Search for the cell housing the specified text and yield its (x, y) center coordinate. 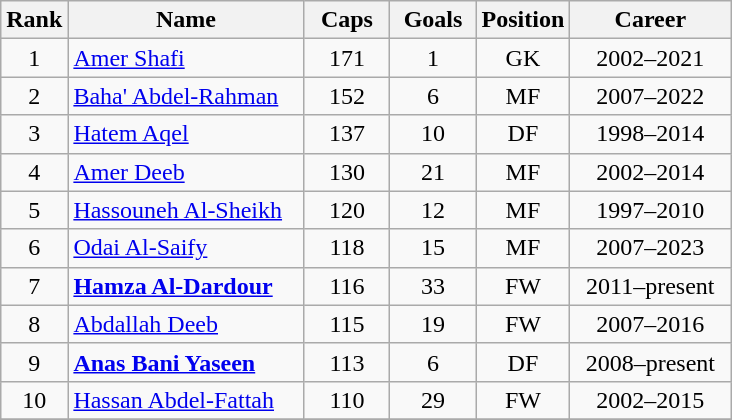
2008–present (650, 362)
2007–2023 (650, 248)
33 (433, 286)
Hamza Al-Dardour (186, 286)
110 (347, 400)
2007–2022 (650, 96)
Name (186, 20)
3 (34, 134)
1998–2014 (650, 134)
Baha' Abdel-Rahman (186, 96)
2 (34, 96)
Position (523, 20)
29 (433, 400)
113 (347, 362)
Caps (347, 20)
152 (347, 96)
120 (347, 210)
116 (347, 286)
118 (347, 248)
21 (433, 172)
Hatem Aqel (186, 134)
8 (34, 324)
Amer Deeb (186, 172)
19 (433, 324)
Hassouneh Al-Sheikh (186, 210)
Career (650, 20)
2002–2015 (650, 400)
Amer Shafi (186, 58)
7 (34, 286)
Hassan Abdel-Fattah (186, 400)
137 (347, 134)
2007–2016 (650, 324)
9 (34, 362)
5 (34, 210)
2002–2014 (650, 172)
12 (433, 210)
130 (347, 172)
Goals (433, 20)
15 (433, 248)
GK (523, 58)
Abdallah Deeb (186, 324)
Rank (34, 20)
Odai Al-Saify (186, 248)
171 (347, 58)
4 (34, 172)
1997–2010 (650, 210)
2011–present (650, 286)
2002–2021 (650, 58)
115 (347, 324)
Anas Bani Yaseen (186, 362)
